Output the [X, Y] coordinate of the center of the cell containing the given text.  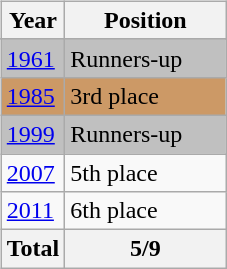
1985 [33, 96]
2011 [33, 211]
Total [33, 249]
3rd place [146, 96]
Year [33, 20]
1961 [33, 58]
2007 [33, 173]
1999 [33, 134]
Position [146, 20]
5/9 [146, 249]
6th place [146, 211]
5th place [146, 173]
